Find where the given text appears and provide that cell's center as (x, y) coordinate. 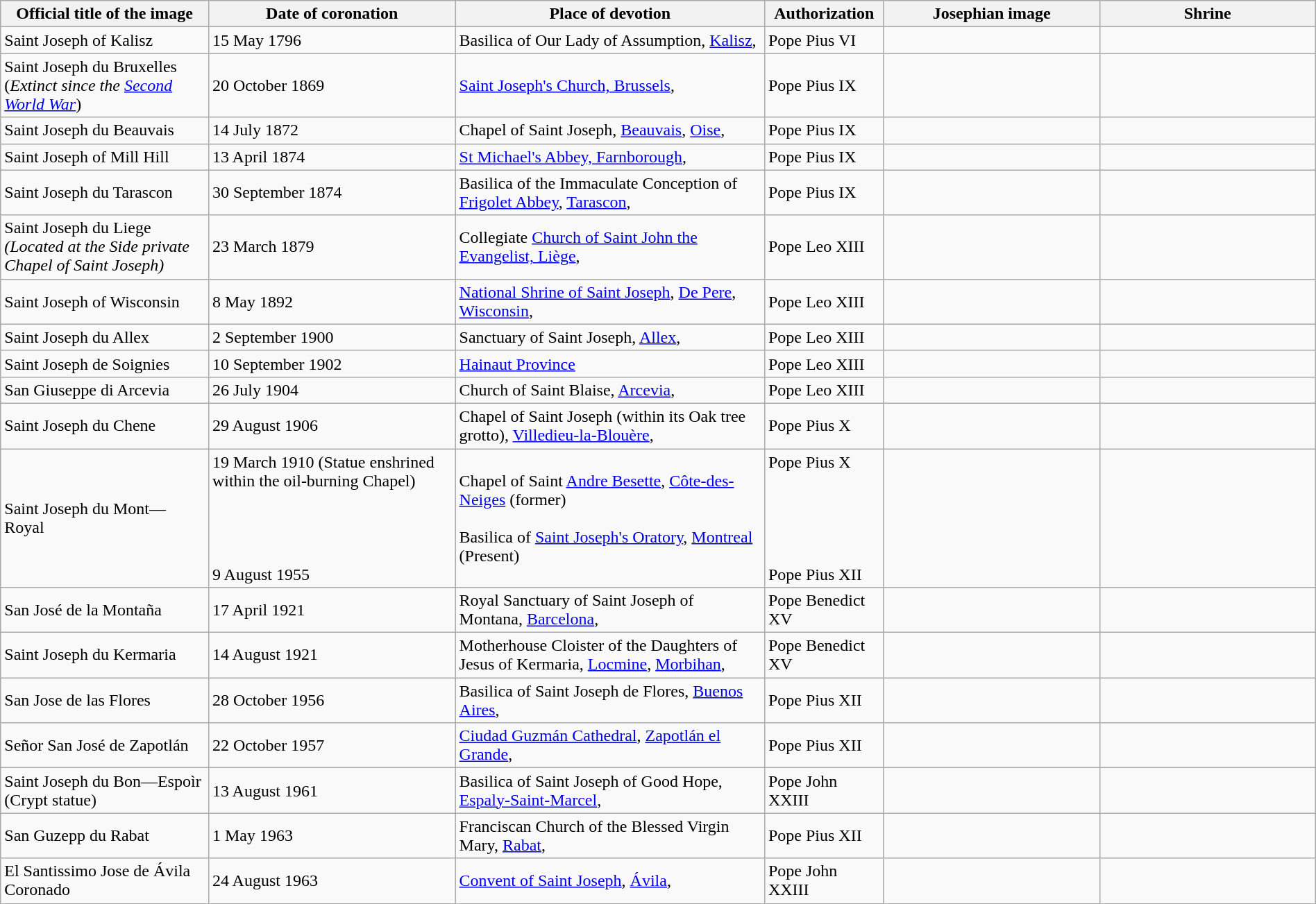
Ciudad Guzmán Cathedral, Zapotlán el Grande, (609, 745)
Official title of the image (105, 14)
Saint Joseph du Bruxelles (Extinct since the Second World War) (105, 85)
Sanctuary of Saint Joseph, Allex, (609, 337)
23 March 1879 (332, 247)
Basilica of Our Lady of Assumption, Kalisz, (609, 40)
San Guzepp du Rabat (105, 835)
Saint Joseph du Bon—Espoìr(Crypt statue) (105, 791)
Basilica of Saint Joseph de Flores, Buenos Aires, (609, 701)
Saint Joseph du Tarascon (105, 193)
Saint Joseph du Allex (105, 337)
Señor San José de Zapotlán (105, 745)
Saint Joseph de Soignies (105, 364)
Date of coronation (332, 14)
San Giuseppe di Arcevia (105, 390)
20 October 1869 (332, 85)
26 July 1904 (332, 390)
24 August 1963 (332, 881)
Saint Joseph du Liege (Located at the Side private Chapel of Saint Joseph) (105, 247)
Saint Joseph du Kermaria (105, 655)
1 May 1963 (332, 835)
San Jose de las Flores (105, 701)
Pope Pius X (824, 426)
14 August 1921 (332, 655)
Saint Joseph of Mill Hill (105, 157)
Chapel of Saint Joseph (within its Oak tree grotto), Villedieu-la-Blouère, (609, 426)
Josephian image (991, 14)
13 April 1874 (332, 157)
15 May 1796 (332, 40)
Motherhouse Cloister of the Daughters of Jesus of Kermaria, Locmine, Morbihan, (609, 655)
Chapel of Saint Joseph, Beauvais, Oise, (609, 130)
Chapel of Saint Andre Besette, Côte-des-Neiges (former) Basilica of Saint Joseph's Oratory, Montreal (Present) (609, 518)
28 October 1956 (332, 701)
30 September 1874 (332, 193)
Pope Pius X Pope Pius XII (824, 518)
8 May 1892 (332, 301)
17 April 1921 (332, 611)
Church of Saint Blaise, Arcevia, (609, 390)
Place of devotion (609, 14)
10 September 1902 (332, 364)
Convent of Saint Joseph, Ávila, (609, 881)
Franciscan Church of the Blessed Virgin Mary, Rabat, (609, 835)
Shrine (1208, 14)
National Shrine of Saint Joseph, De Pere, Wisconsin, (609, 301)
19 March 1910 (Statue enshrined within the oil-burning Chapel) 9 August 1955 (332, 518)
14 July 1872 (332, 130)
Royal Sanctuary of Saint Joseph of Montana, Barcelona, (609, 611)
Saint Joseph's Church, Brussels, (609, 85)
San José de la Montaña (105, 611)
Authorization (824, 14)
Pope Pius VI (824, 40)
Saint Joseph of Wisconsin (105, 301)
13 August 1961 (332, 791)
El Santissimo Jose de Ávila Coronado (105, 881)
St Michael's Abbey, Farnborough, (609, 157)
2 September 1900 (332, 337)
Basilica of the Immaculate Conception of Frigolet Abbey, Tarascon, (609, 193)
Saint Joseph du Chene (105, 426)
22 October 1957 (332, 745)
Saint Joseph of Kalisz (105, 40)
Saint Joseph du Mont—Royal (105, 518)
Collegiate Church of Saint John the Evangelist, Liège, (609, 247)
Basilica of Saint Joseph of Good Hope, Espaly-Saint-Marcel, (609, 791)
Hainaut Province (609, 364)
Saint Joseph du Beauvais (105, 130)
29 August 1906 (332, 426)
